From the cell containing the given text, extract its center point as (x, y) coordinate. 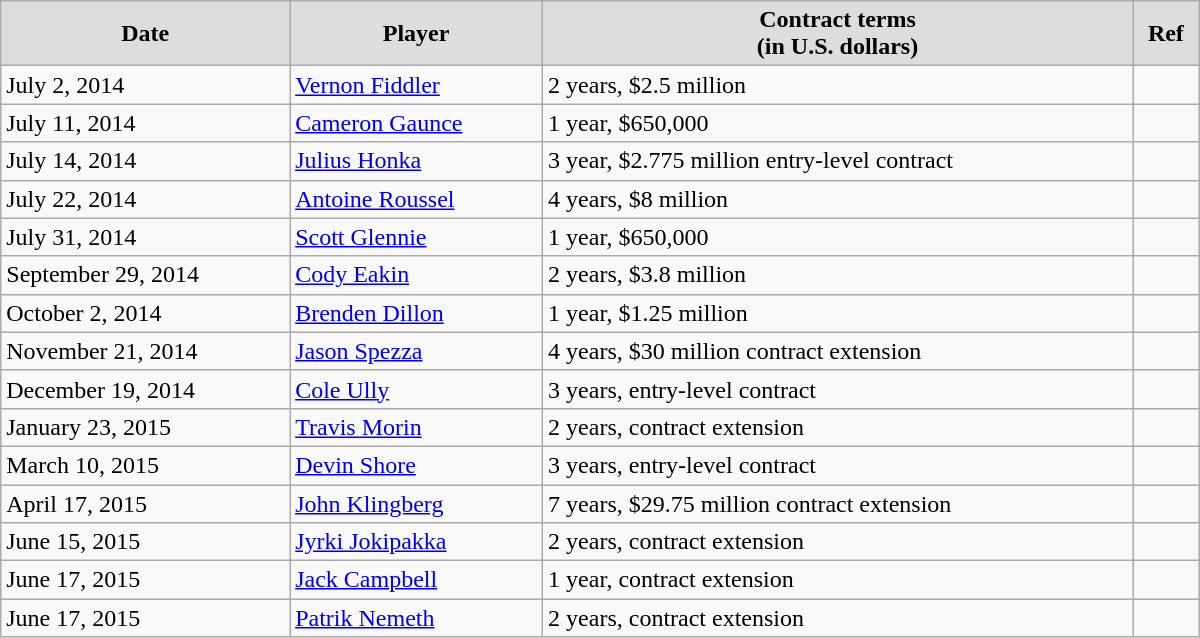
2 years, $2.5 million (838, 85)
Jyrki Jokipakka (416, 542)
December 19, 2014 (146, 389)
Cole Ully (416, 389)
September 29, 2014 (146, 275)
Contract terms(in U.S. dollars) (838, 34)
June 15, 2015 (146, 542)
Julius Honka (416, 161)
Scott Glennie (416, 237)
July 31, 2014 (146, 237)
Jason Spezza (416, 351)
January 23, 2015 (146, 427)
Date (146, 34)
Cody Eakin (416, 275)
April 17, 2015 (146, 503)
July 14, 2014 (146, 161)
1 year, $1.25 million (838, 313)
Antoine Roussel (416, 199)
7 years, $29.75 million contract extension (838, 503)
3 year, $2.775 million entry-level contract (838, 161)
John Klingberg (416, 503)
Ref (1166, 34)
November 21, 2014 (146, 351)
Jack Campbell (416, 580)
Devin Shore (416, 465)
October 2, 2014 (146, 313)
July 11, 2014 (146, 123)
Brenden Dillon (416, 313)
4 years, $30 million contract extension (838, 351)
March 10, 2015 (146, 465)
4 years, $8 million (838, 199)
1 year, contract extension (838, 580)
July 22, 2014 (146, 199)
Cameron Gaunce (416, 123)
July 2, 2014 (146, 85)
Vernon Fiddler (416, 85)
Travis Morin (416, 427)
2 years, $3.8 million (838, 275)
Patrik Nemeth (416, 618)
Player (416, 34)
